Locate the cell with the specified text and output its (X, Y) center coordinate. 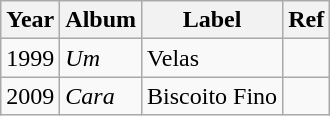
Album (101, 20)
Cara (101, 96)
Ref (306, 20)
2009 (30, 96)
Um (101, 58)
Year (30, 20)
Label (212, 20)
1999 (30, 58)
Velas (212, 58)
Biscoito Fino (212, 96)
